Output the [X, Y] coordinate of the center of the cell containing the given text.  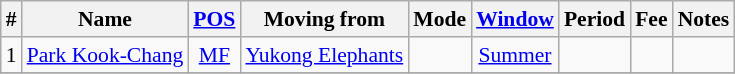
Moving from [324, 19]
# [12, 19]
Mode [440, 19]
Fee [651, 19]
MF [214, 55]
Summer [515, 55]
POS [214, 19]
1 [12, 55]
Name [106, 19]
Window [515, 19]
Yukong Elephants [324, 55]
Park Kook-Chang [106, 55]
Period [594, 19]
Notes [704, 19]
